Locate the cell with the specified text and output its [x, y] center coordinate. 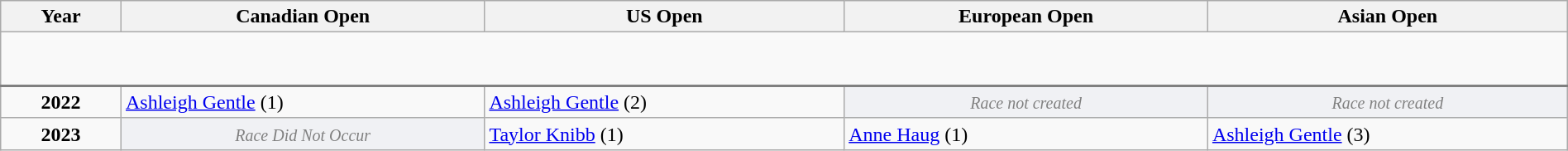
Race Did Not Occur [303, 134]
Ashleigh Gentle (1) [303, 103]
Asian Open [1388, 17]
Ashleigh Gentle (2) [665, 103]
Taylor Knibb (1) [665, 134]
Ashleigh Gentle (3) [1388, 134]
Canadian Open [303, 17]
Anne Haug (1) [1026, 134]
2022 [61, 103]
US Open [665, 17]
2023 [61, 134]
European Open [1026, 17]
Year [61, 17]
